From the cell containing the given text, extract its center point as [X, Y] coordinate. 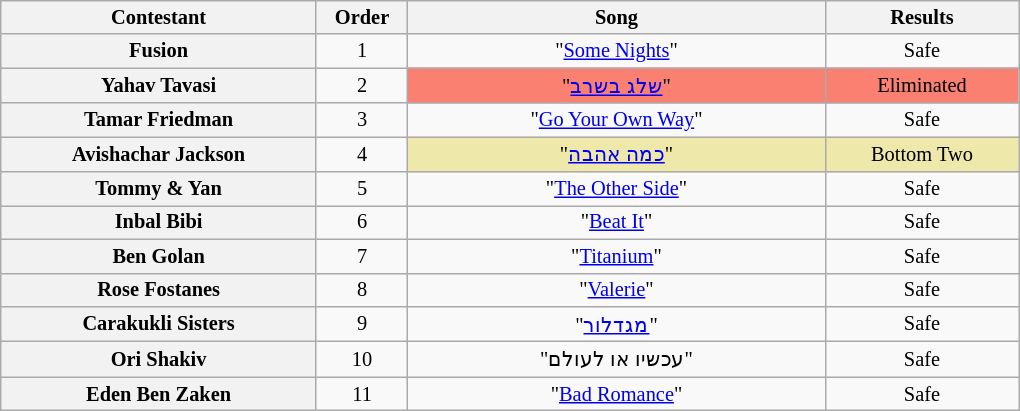
"Go Your Own Way" [617, 120]
Order [362, 17]
Eden Ben Zaken [159, 394]
Tamar Friedman [159, 120]
Bottom Two [922, 154]
Song [617, 17]
11 [362, 394]
Inbal Bibi [159, 222]
Ori Shakiv [159, 358]
Carakukli Sisters [159, 324]
"שלג בשרב" [617, 86]
Yahav Tavasi [159, 86]
10 [362, 358]
"Titanium" [617, 256]
3 [362, 120]
Tommy & Yan [159, 189]
Ben Golan [159, 256]
6 [362, 222]
Avishachar Jackson [159, 154]
Rose Fostanes [159, 290]
2 [362, 86]
"Some Nights" [617, 51]
9 [362, 324]
7 [362, 256]
Eliminated [922, 86]
5 [362, 189]
1 [362, 51]
4 [362, 154]
8 [362, 290]
"Valerie" [617, 290]
"עכשיו או לעולם" [617, 358]
"Bad Romance" [617, 394]
Results [922, 17]
"כמה אהבה" [617, 154]
Contestant [159, 17]
"מגדלור" [617, 324]
Fusion [159, 51]
"The Other Side" [617, 189]
"Beat It" [617, 222]
